Determine the (X, Y) coordinate at the center of the cell enclosing the given text.  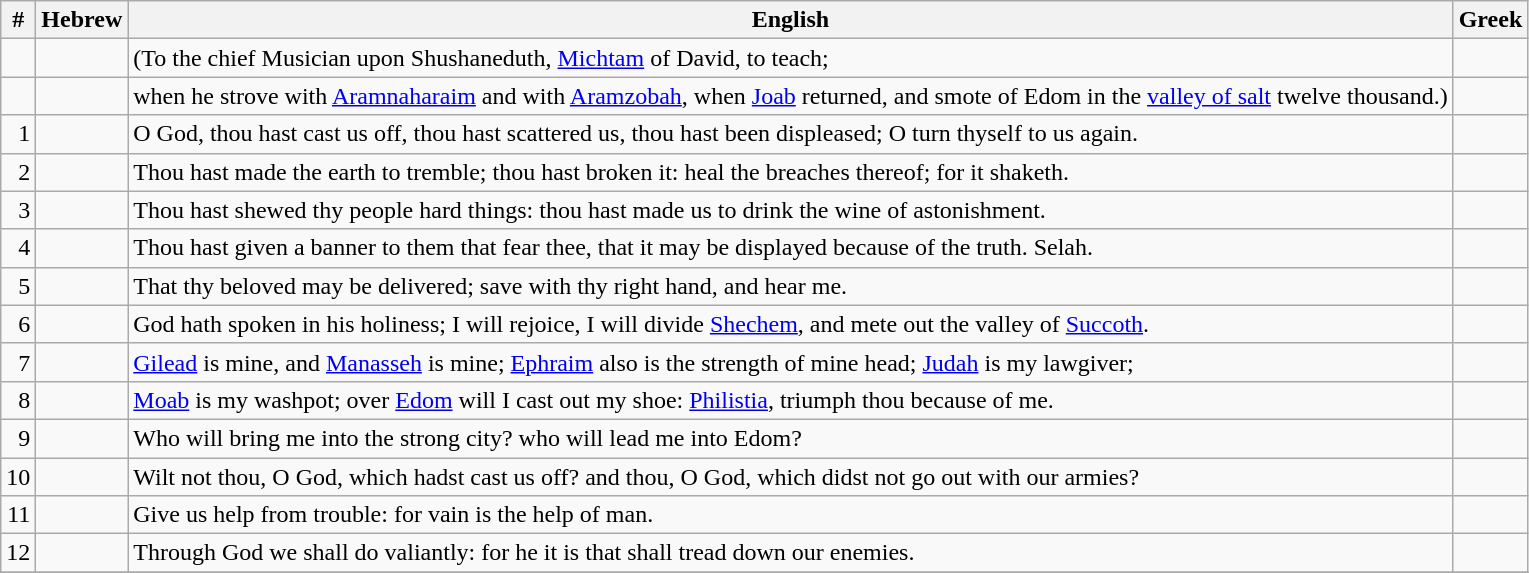
5 (18, 286)
Through God we shall do valiantly: for he it is that shall tread down our enemies. (790, 553)
11 (18, 515)
8 (18, 400)
Gilead is mine, and Manasseh is mine; Ephraim also is the strength of mine head; Judah is my lawgiver; (790, 362)
12 (18, 553)
That thy beloved may be delivered; save with thy right hand, and hear me. (790, 286)
3 (18, 210)
(To the chief Musician upon Shushaneduth, Michtam of David, to teach; (790, 58)
Thou hast shewed thy people hard things: thou hast made us to drink the wine of astonishment. (790, 210)
when he strove with Aramnaharaim and with Aramzobah, when Joab returned, and smote of Edom in the valley of salt twelve thousand.) (790, 96)
9 (18, 438)
7 (18, 362)
O God, thou hast cast us off, thou hast scattered us, thou hast been displeased; O turn thyself to us again. (790, 134)
God hath spoken in his holiness; I will rejoice, I will divide Shechem, and mete out the valley of Succoth. (790, 324)
2 (18, 172)
Moab is my washpot; over Edom will I cast out my shoe: Philistia, triumph thou because of me. (790, 400)
Who will bring me into the strong city? who will lead me into Edom? (790, 438)
1 (18, 134)
10 (18, 477)
4 (18, 248)
Wilt not thou, O God, which hadst cast us off? and thou, O God, which didst not go out with our armies? (790, 477)
Thou hast made the earth to tremble; thou hast broken it: heal the breaches thereof; for it shaketh. (790, 172)
Thou hast given a banner to them that fear thee, that it may be displayed because of the truth. Selah. (790, 248)
Hebrew (82, 20)
Greek (1490, 20)
Give us help from trouble: for vain is the help of man. (790, 515)
6 (18, 324)
English (790, 20)
# (18, 20)
